Find where the given text appears and provide that cell's center as [x, y] coordinate. 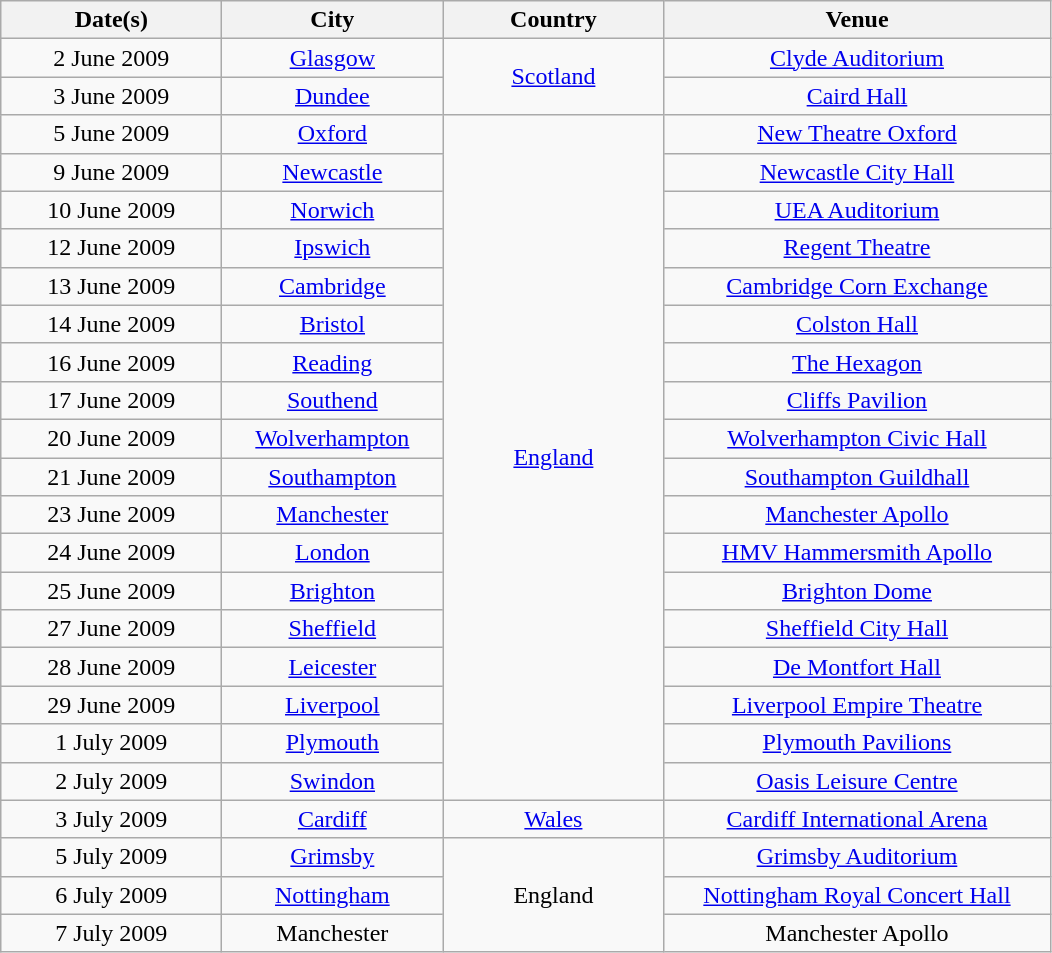
Clyde Auditorium [857, 58]
Nottingham Royal Concert Hall [857, 895]
6 July 2009 [112, 895]
Cardiff International Arena [857, 819]
2 July 2009 [112, 781]
Oasis Leisure Centre [857, 781]
Brighton Dome [857, 591]
Newcastle [332, 172]
Country [554, 20]
Leicester [332, 667]
14 June 2009 [112, 324]
16 June 2009 [112, 362]
Dundee [332, 96]
27 June 2009 [112, 629]
Colston Hall [857, 324]
Norwich [332, 210]
Grimsby [332, 857]
Ipswich [332, 248]
Cambridge Corn Exchange [857, 286]
Date(s) [112, 20]
New Theatre Oxford [857, 134]
12 June 2009 [112, 248]
5 July 2009 [112, 857]
Sheffield City Hall [857, 629]
17 June 2009 [112, 400]
10 June 2009 [112, 210]
Bristol [332, 324]
Southampton [332, 477]
3 July 2009 [112, 819]
1 July 2009 [112, 743]
21 June 2009 [112, 477]
Cliffs Pavilion [857, 400]
Scotland [554, 77]
The Hexagon [857, 362]
Glasgow [332, 58]
Regent Theatre [857, 248]
London [332, 553]
13 June 2009 [112, 286]
25 June 2009 [112, 591]
Wales [554, 819]
Cambridge [332, 286]
5 June 2009 [112, 134]
Caird Hall [857, 96]
Southend [332, 400]
UEA Auditorium [857, 210]
23 June 2009 [112, 515]
7 July 2009 [112, 933]
3 June 2009 [112, 96]
Newcastle City Hall [857, 172]
Nottingham [332, 895]
Plymouth Pavilions [857, 743]
Oxford [332, 134]
9 June 2009 [112, 172]
28 June 2009 [112, 667]
Liverpool Empire Theatre [857, 705]
2 June 2009 [112, 58]
HMV Hammersmith Apollo [857, 553]
Venue [857, 20]
Southampton Guildhall [857, 477]
Liverpool [332, 705]
Brighton [332, 591]
20 June 2009 [112, 438]
29 June 2009 [112, 705]
Swindon [332, 781]
Reading [332, 362]
Cardiff [332, 819]
Wolverhampton Civic Hall [857, 438]
De Montfort Hall [857, 667]
24 June 2009 [112, 553]
Plymouth [332, 743]
Grimsby Auditorium [857, 857]
Sheffield [332, 629]
City [332, 20]
Wolverhampton [332, 438]
